Search for the cell housing the specified text and yield its (X, Y) center coordinate. 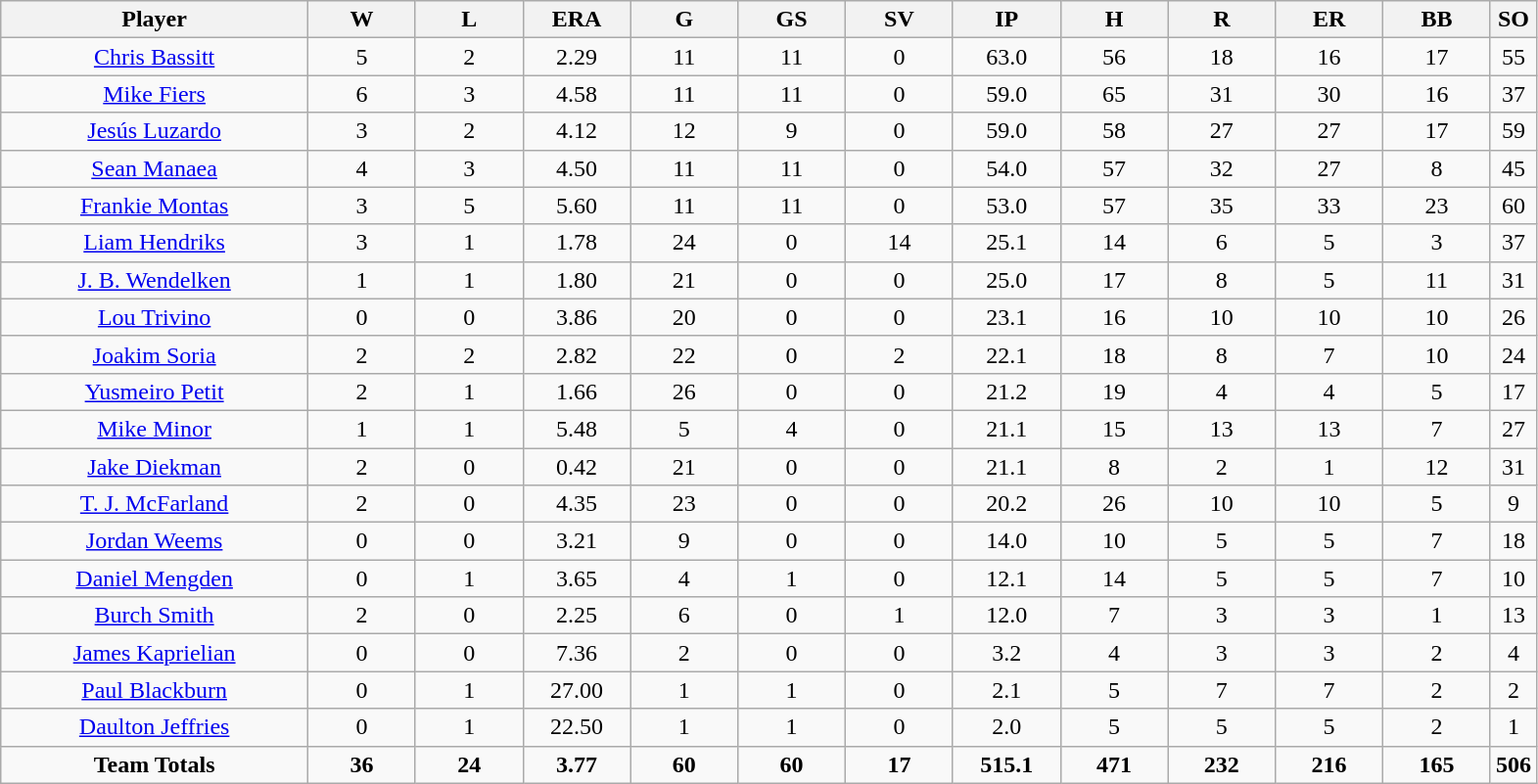
25.1 (1006, 243)
471 (1114, 764)
20 (684, 317)
506 (1514, 764)
515.1 (1006, 764)
Mike Fiers (155, 94)
58 (1114, 131)
22 (684, 354)
54.0 (1006, 168)
2.1 (1006, 690)
Frankie Montas (155, 206)
33 (1329, 206)
32 (1222, 168)
5.60 (577, 206)
Liam Hendriks (155, 243)
1.78 (577, 243)
James Kaprielian (155, 653)
Jordan Weems (155, 541)
23.1 (1006, 317)
Team Totals (155, 764)
232 (1222, 764)
Jesús Luzardo (155, 131)
SV (900, 20)
3.86 (577, 317)
45 (1514, 168)
Joakim Soria (155, 354)
3.21 (577, 541)
J. B. Wendelken (155, 280)
Lou Trivino (155, 317)
21.2 (1006, 392)
GS (792, 20)
4.35 (577, 504)
L (469, 20)
Sean Manaea (155, 168)
2.0 (1006, 727)
36 (361, 764)
63.0 (1006, 57)
H (1114, 20)
W (361, 20)
1.66 (577, 392)
Daulton Jeffries (155, 727)
7.36 (577, 653)
15 (1114, 429)
ERA (577, 20)
4.50 (577, 168)
2.82 (577, 354)
Daniel Mengden (155, 578)
35 (1222, 206)
Yusmeiro Petit (155, 392)
IP (1006, 20)
55 (1514, 57)
Player (155, 20)
4.12 (577, 131)
0.42 (577, 467)
22.50 (577, 727)
27.00 (577, 690)
G (684, 20)
Jake Diekman (155, 467)
3.77 (577, 764)
2.25 (577, 616)
22.1 (1006, 354)
3.2 (1006, 653)
Paul Blackburn (155, 690)
4.58 (577, 94)
SO (1514, 20)
2.29 (577, 57)
59 (1514, 131)
BB (1437, 20)
30 (1329, 94)
R (1222, 20)
ER (1329, 20)
20.2 (1006, 504)
19 (1114, 392)
1.80 (577, 280)
25.0 (1006, 280)
65 (1114, 94)
Burch Smith (155, 616)
T. J. McFarland (155, 504)
53.0 (1006, 206)
14.0 (1006, 541)
12.1 (1006, 578)
3.65 (577, 578)
Chris Bassitt (155, 57)
12.0 (1006, 616)
5.48 (577, 429)
Mike Minor (155, 429)
216 (1329, 764)
56 (1114, 57)
165 (1437, 764)
